Detect which cell encompasses the target text, then output its [x, y] center coordinate. 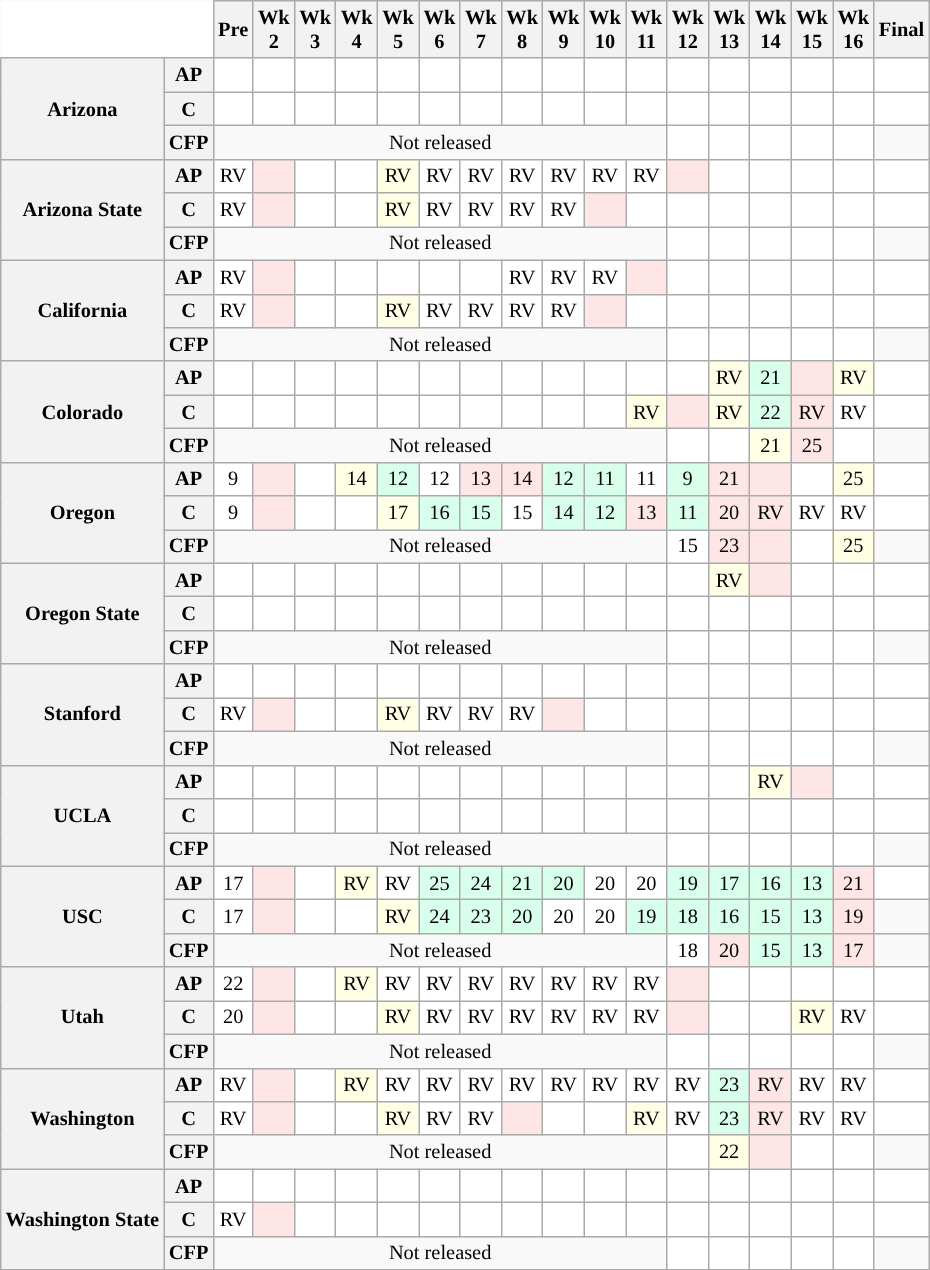
Wk2 [274, 29]
Utah [82, 1018]
Colorado [82, 412]
Wk13 [728, 29]
Wk16 [854, 29]
California [82, 310]
Washington State [82, 1220]
USC [82, 916]
Wk3 [316, 29]
Wk9 [564, 29]
Oregon [82, 512]
Wk8 [522, 29]
Pre [233, 29]
UCLA [82, 816]
Arizona [82, 108]
Washington [82, 1118]
Wk5 [398, 29]
Wk14 [770, 29]
Oregon State [82, 614]
Wk12 [688, 29]
Final [902, 29]
Stanford [82, 714]
Wk6 [440, 29]
Wk15 [812, 29]
Arizona State [82, 210]
Wk10 [604, 29]
Wk7 [480, 29]
Wk11 [646, 29]
Wk4 [356, 29]
